Output the (x, y) coordinate of the center of the cell containing the given text.  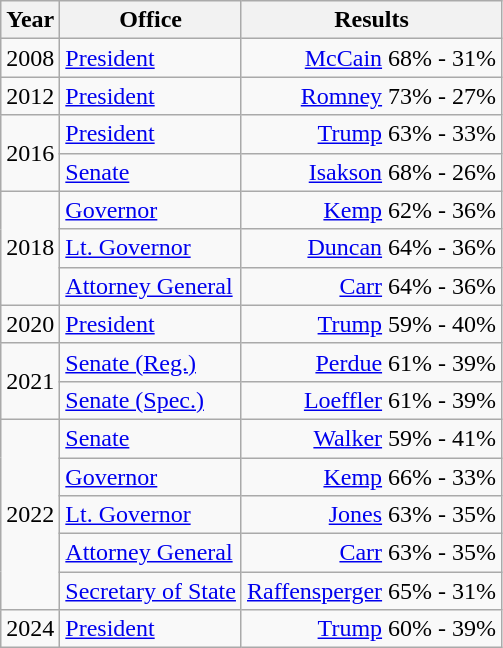
Carr 63% - 35% (371, 553)
2022 (30, 514)
Isakson 68% - 26% (371, 172)
2021 (30, 381)
Kemp 62% - 36% (371, 210)
Carr 64% - 36% (371, 286)
Duncan 64% - 36% (371, 248)
2016 (30, 153)
2018 (30, 248)
2012 (30, 96)
Loeffler 61% - 39% (371, 400)
Results (371, 20)
Senate (Spec.) (151, 400)
Jones 63% - 35% (371, 515)
Walker 59% - 41% (371, 438)
Perdue 61% - 39% (371, 362)
2024 (30, 629)
McCain 68% - 31% (371, 58)
Trump 60% - 39% (371, 629)
Senate (Reg.) (151, 362)
Trump 59% - 40% (371, 324)
Year (30, 20)
Raffensperger 65% - 31% (371, 591)
Romney 73% - 27% (371, 96)
2008 (30, 58)
Trump 63% - 33% (371, 134)
Kemp 66% - 33% (371, 477)
2020 (30, 324)
Office (151, 20)
Secretary of State (151, 591)
